Extract the (x, y) coordinate from the center of the cell holding the provided text.  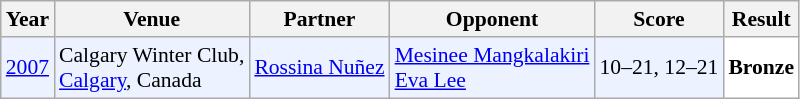
Bronze (761, 68)
2007 (28, 68)
Score (660, 19)
Rossina Nuñez (319, 68)
Partner (319, 19)
Result (761, 19)
10–21, 12–21 (660, 68)
Opponent (492, 19)
Year (28, 19)
Mesinee Mangkalakiri Eva Lee (492, 68)
Calgary Winter Club,Calgary, Canada (152, 68)
Venue (152, 19)
